Output the (x, y) coordinate of the center of the cell containing the given text.  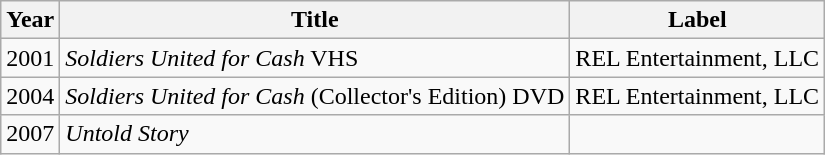
Soldiers United for Cash (Collector's Edition) DVD (315, 96)
Untold Story (315, 134)
Soldiers United for Cash VHS (315, 58)
2004 (30, 96)
Year (30, 20)
2007 (30, 134)
Label (698, 20)
Title (315, 20)
2001 (30, 58)
